For the text-containing cell, return its midpoint in (X, Y) coordinate format. 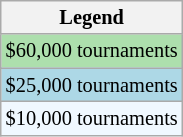
$60,000 tournaments (92, 51)
$25,000 tournaments (92, 85)
$10,000 tournaments (92, 118)
Legend (92, 17)
